Scan for the cell matching the given text and deliver its [x, y] coordinate at center. 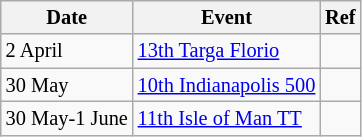
10th Indianapolis 500 [227, 85]
Ref [340, 17]
11th Isle of Man TT [227, 118]
2 April [67, 51]
13th Targa Florio [227, 51]
Event [227, 17]
30 May-1 June [67, 118]
Date [67, 17]
30 May [67, 85]
